For the text-containing cell, return its midpoint in (x, y) coordinate format. 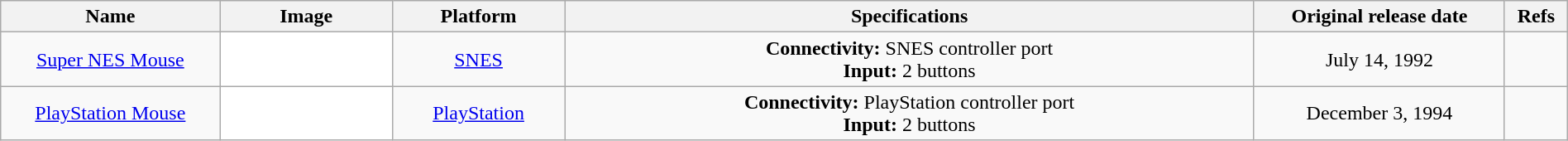
December 3, 1994 (1379, 113)
Platform (478, 17)
Refs (1536, 17)
PlayStation (478, 113)
July 14, 1992 (1379, 60)
Super NES Mouse (111, 60)
Image (306, 17)
SNES (478, 60)
Specifications (910, 17)
PlayStation Mouse (111, 113)
Connectivity: SNES controller portInput: 2 buttons (910, 60)
Original release date (1379, 17)
Connectivity: PlayStation controller portInput: 2 buttons (910, 113)
Name (111, 17)
